Search for the cell housing the specified text and yield its (X, Y) center coordinate. 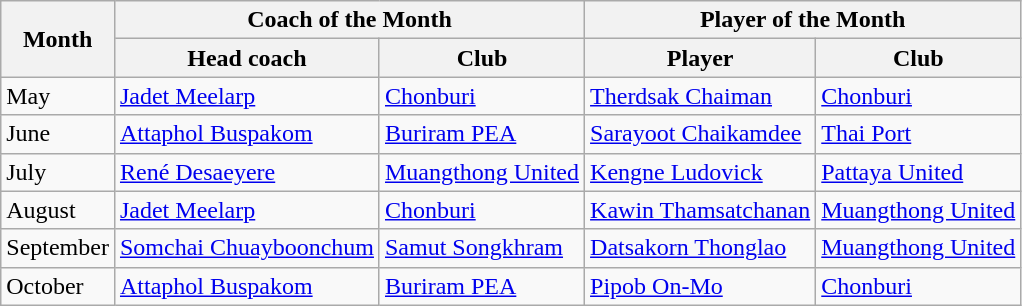
July (58, 172)
Datsakorn Thonglao (700, 248)
Player of the Month (803, 20)
Therdsak Chaiman (700, 96)
Kawin Thamsatchanan (700, 210)
Player (700, 58)
June (58, 134)
Pipob On-Mo (700, 286)
Samut Songkhram (482, 248)
Pattaya United (918, 172)
Kengne Ludovick (700, 172)
Somchai Chuayboonchum (246, 248)
October (58, 286)
May (58, 96)
August (58, 210)
Head coach (246, 58)
Coach of the Month (349, 20)
Sarayoot Chaikamdee (700, 134)
René Desaeyere (246, 172)
Thai Port (918, 134)
Month (58, 39)
September (58, 248)
